For the text-containing cell, return its midpoint in [x, y] coordinate format. 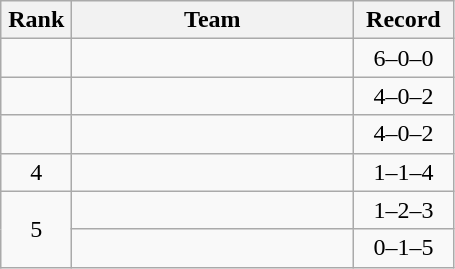
Rank [36, 20]
5 [36, 229]
0–1–5 [404, 248]
Team [212, 20]
1–2–3 [404, 210]
Record [404, 20]
4 [36, 172]
6–0–0 [404, 58]
1–1–4 [404, 172]
